Determine the (X, Y) coordinate at the center of the cell enclosing the given text.  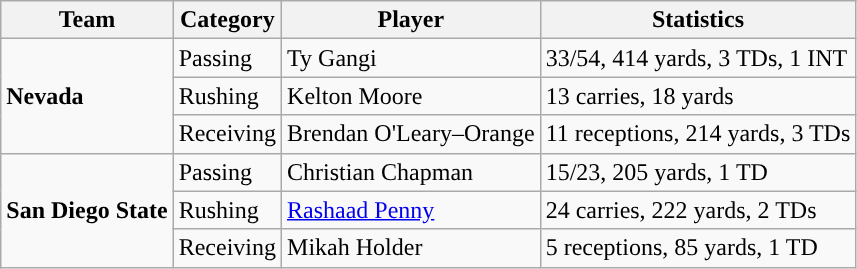
15/23, 205 yards, 1 TD (698, 172)
San Diego State (87, 210)
Statistics (698, 20)
5 receptions, 85 yards, 1 TD (698, 248)
Team (87, 20)
Rashaad Penny (412, 210)
Christian Chapman (412, 172)
24 carries, 222 yards, 2 TDs (698, 210)
Mikah Holder (412, 248)
13 carries, 18 yards (698, 96)
Brendan O'Leary–Orange (412, 134)
Kelton Moore (412, 96)
Player (412, 20)
Category (227, 20)
Ty Gangi (412, 58)
Nevada (87, 96)
33/54, 414 yards, 3 TDs, 1 INT (698, 58)
11 receptions, 214 yards, 3 TDs (698, 134)
